Return the (x, y) coordinate for the center point of the cell that contains the specified text.  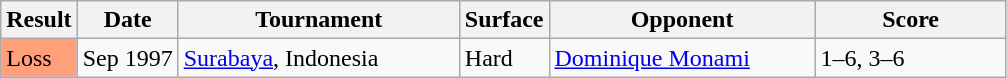
Opponent (682, 20)
Surface (504, 20)
Sep 1997 (128, 58)
Tournament (318, 20)
Hard (504, 58)
Score (910, 20)
1–6, 3–6 (910, 58)
Surabaya, Indonesia (318, 58)
Date (128, 20)
Loss (39, 58)
Result (39, 20)
Dominique Monami (682, 58)
